Find where the given text appears and provide that cell's center as (x, y) coordinate. 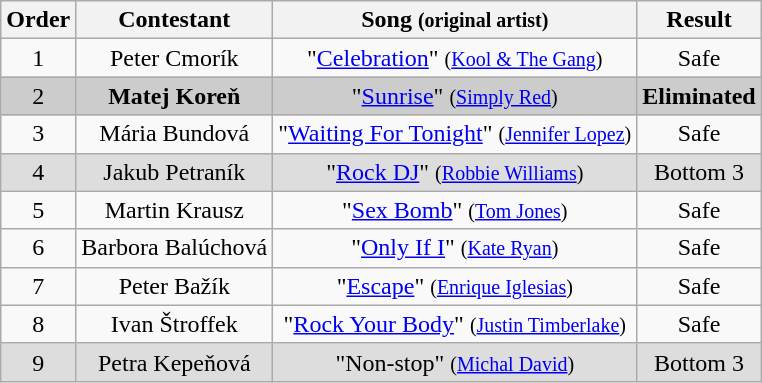
5 (38, 210)
"Only If I" (Kate Ryan) (455, 248)
Mária Bundová (174, 134)
"Sunrise" (Simply Red) (455, 96)
4 (38, 172)
Martin Krausz (174, 210)
"Celebration" (Kool & The Gang) (455, 58)
Order (38, 20)
2 (38, 96)
6 (38, 248)
Matej Koreň (174, 96)
Ivan Štroffek (174, 324)
Barbora Balúchová (174, 248)
Peter Bažík (174, 286)
"Escape" (Enrique Iglesias) (455, 286)
1 (38, 58)
"Rock Your Body" (Justin Timberlake) (455, 324)
Eliminated (699, 96)
Jakub Petraník (174, 172)
Song (original artist) (455, 20)
"Waiting For Tonight" (Jennifer Lopez) (455, 134)
"Non-stop" (Michal David) (455, 362)
7 (38, 286)
Contestant (174, 20)
3 (38, 134)
"Rock DJ" (Robbie Williams) (455, 172)
8 (38, 324)
"Sex Bomb" (Tom Jones) (455, 210)
9 (38, 362)
Petra Kepeňová (174, 362)
Result (699, 20)
Peter Cmorík (174, 58)
